Extract the [x, y] coordinate from the center of the cell holding the provided text.  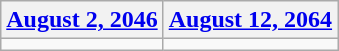
August 12, 2064 [250, 20]
August 2, 2046 [82, 20]
